Identify which cell holds the provided text, then report its (X, Y) central coordinate. 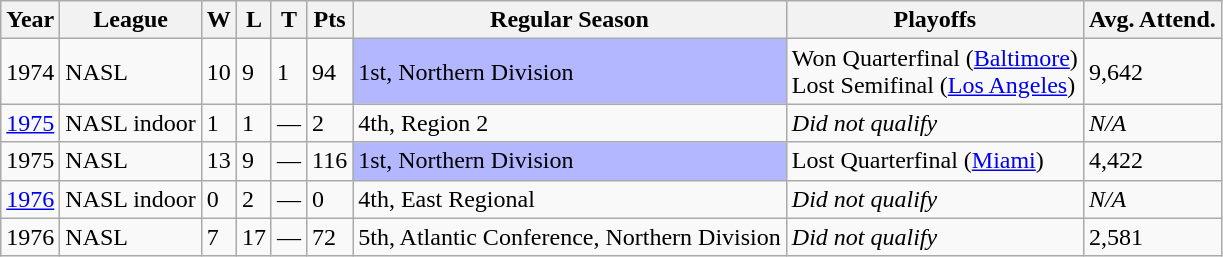
116 (330, 161)
94 (330, 72)
72 (330, 237)
13 (218, 161)
4th, Region 2 (570, 123)
2,581 (1152, 237)
10 (218, 72)
7 (218, 237)
W (218, 20)
Regular Season (570, 20)
T (288, 20)
17 (254, 237)
Avg. Attend. (1152, 20)
4,422 (1152, 161)
Year (30, 20)
Pts (330, 20)
4th, East Regional (570, 199)
League (131, 20)
1974 (30, 72)
Lost Quarterfinal (Miami) (934, 161)
Playoffs (934, 20)
Won Quarterfinal (Baltimore)Lost Semifinal (Los Angeles) (934, 72)
5th, Atlantic Conference, Northern Division (570, 237)
9,642 (1152, 72)
L (254, 20)
